Pinpoint the cell where the given text exists, returning its (X, Y) midpoint coordinate. 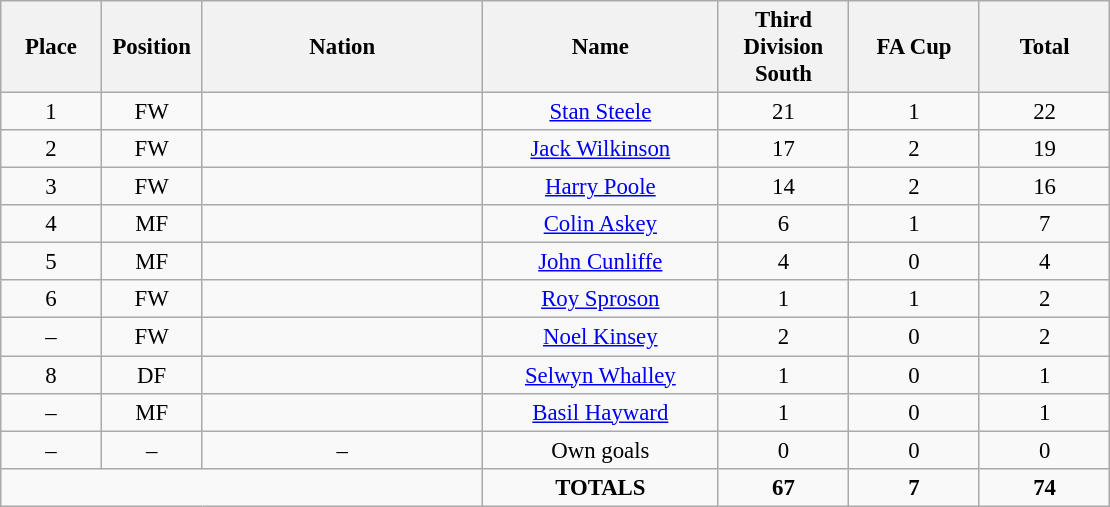
Nation (342, 47)
Own goals (601, 450)
Noel Kinsey (601, 337)
FA Cup (914, 47)
Stan Steele (601, 112)
Position (152, 47)
3 (52, 187)
TOTALS (601, 487)
Roy Sproson (601, 299)
17 (784, 149)
Harry Poole (601, 187)
Jack Wilkinson (601, 149)
John Cunliffe (601, 262)
67 (784, 487)
Place (52, 47)
Selwyn Whalley (601, 375)
DF (152, 375)
74 (1044, 487)
Total (1044, 47)
5 (52, 262)
22 (1044, 112)
Colin Askey (601, 224)
19 (1044, 149)
Name (601, 47)
14 (784, 187)
Third Division South (784, 47)
16 (1044, 187)
Basil Hayward (601, 412)
21 (784, 112)
8 (52, 375)
